For the text-containing cell, return its midpoint in [x, y] coordinate format. 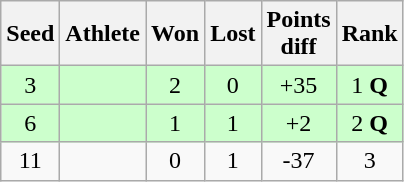
1 Q [370, 85]
Lost [233, 34]
11 [30, 161]
6 [30, 123]
2 [176, 85]
Won [176, 34]
Seed [30, 34]
+2 [298, 123]
+35 [298, 85]
-37 [298, 161]
2 Q [370, 123]
Rank [370, 34]
Athlete [103, 34]
Pointsdiff [298, 34]
